For the text-containing cell, return its midpoint in [X, Y] coordinate format. 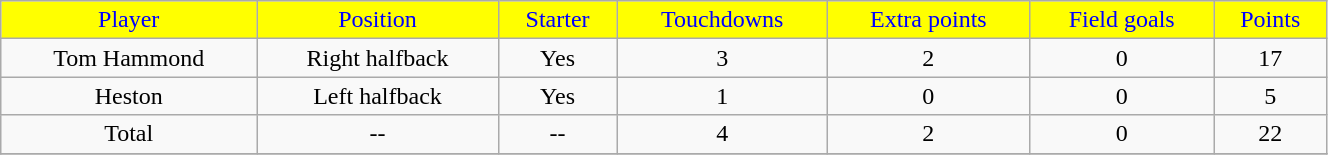
Player [129, 20]
Touchdowns [722, 20]
Total [129, 134]
1 [722, 96]
Left halfback [378, 96]
Right halfback [378, 58]
4 [722, 134]
22 [1270, 134]
Position [378, 20]
3 [722, 58]
Points [1270, 20]
17 [1270, 58]
5 [1270, 96]
Extra points [929, 20]
Field goals [1122, 20]
Tom Hammond [129, 58]
Heston [129, 96]
Starter [558, 20]
